Detect which cell encompasses the target text, then output its (x, y) center coordinate. 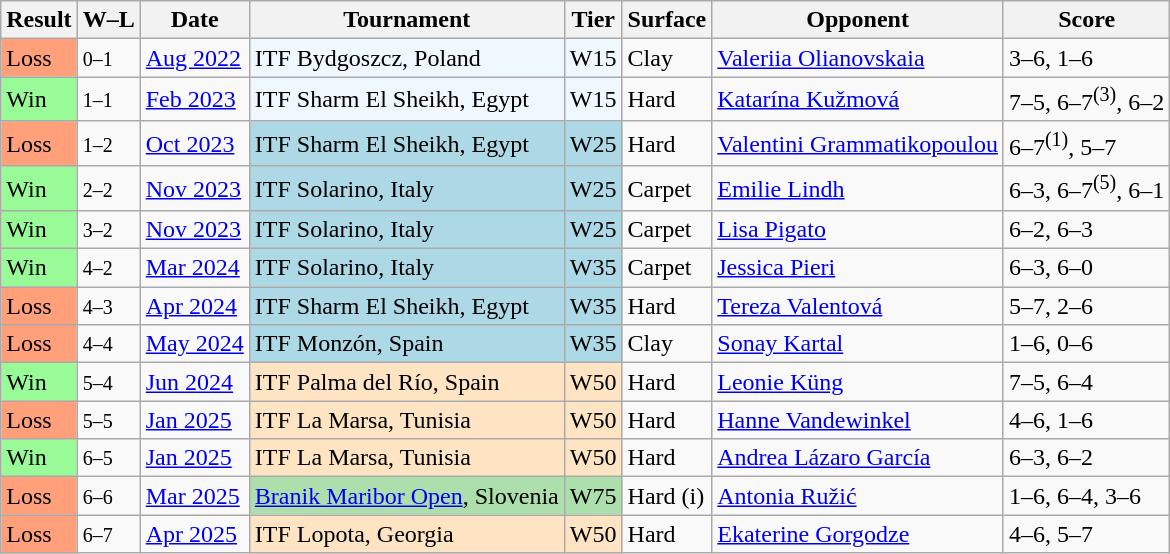
Emilie Lindh (858, 188)
Antonia Ružić (858, 496)
6–6 (108, 496)
7–5, 6–4 (1086, 382)
4–6, 5–7 (1086, 534)
6–3, 6–7(5), 6–1 (1086, 188)
4–3 (108, 306)
4–2 (108, 268)
Ekaterine Gorgodze (858, 534)
W75 (593, 496)
Apr 2025 (194, 534)
Katarína Kužmová (858, 100)
1–2 (108, 144)
Tournament (406, 20)
Valentini Grammatikopoulou (858, 144)
Hard (i) (667, 496)
Jun 2024 (194, 382)
5–4 (108, 382)
Mar 2025 (194, 496)
6–3, 6–0 (1086, 268)
6–2, 6–3 (1086, 230)
4–6, 1–6 (1086, 420)
Date (194, 20)
6–5 (108, 458)
ITF Monzón, Spain (406, 344)
3–2 (108, 230)
Valeriia Olianovskaia (858, 58)
Opponent (858, 20)
1–1 (108, 100)
Score (1086, 20)
Tereza Valentová (858, 306)
4–4 (108, 344)
2–2 (108, 188)
Mar 2024 (194, 268)
Andrea Lázaro García (858, 458)
7–5, 6–7(3), 6–2 (1086, 100)
Jessica Pieri (858, 268)
Branik Maribor Open, Slovenia (406, 496)
ITF Lopota, Georgia (406, 534)
Hanne Vandewinkel (858, 420)
1–6, 6–4, 3–6 (1086, 496)
Surface (667, 20)
ITF Bydgoszcz, Poland (406, 58)
Feb 2023 (194, 100)
6–3, 6–2 (1086, 458)
Aug 2022 (194, 58)
May 2024 (194, 344)
Result (39, 20)
6–7 (108, 534)
Apr 2024 (194, 306)
Leonie Küng (858, 382)
Lisa Pigato (858, 230)
Sonay Kartal (858, 344)
1–6, 0–6 (1086, 344)
6–7(1), 5–7 (1086, 144)
5–5 (108, 420)
ITF Palma del Río, Spain (406, 382)
5–7, 2–6 (1086, 306)
3–6, 1–6 (1086, 58)
Oct 2023 (194, 144)
W–L (108, 20)
0–1 (108, 58)
Tier (593, 20)
